Locate the cell with the specified text and output its (x, y) center coordinate. 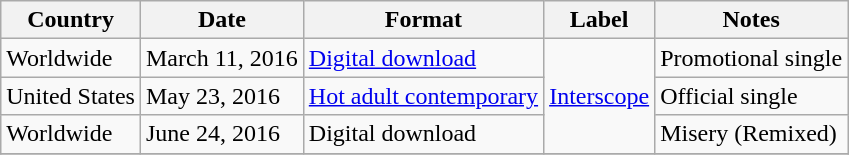
March 11, 2016 (222, 58)
Misery (Remixed) (752, 134)
Country (71, 20)
Official single (752, 96)
Hot adult contemporary (423, 96)
Label (600, 20)
Interscope (600, 96)
Date (222, 20)
May 23, 2016 (222, 96)
Format (423, 20)
Promotional single (752, 58)
June 24, 2016 (222, 134)
United States (71, 96)
Notes (752, 20)
